Search for the cell housing the specified text and yield its (x, y) center coordinate. 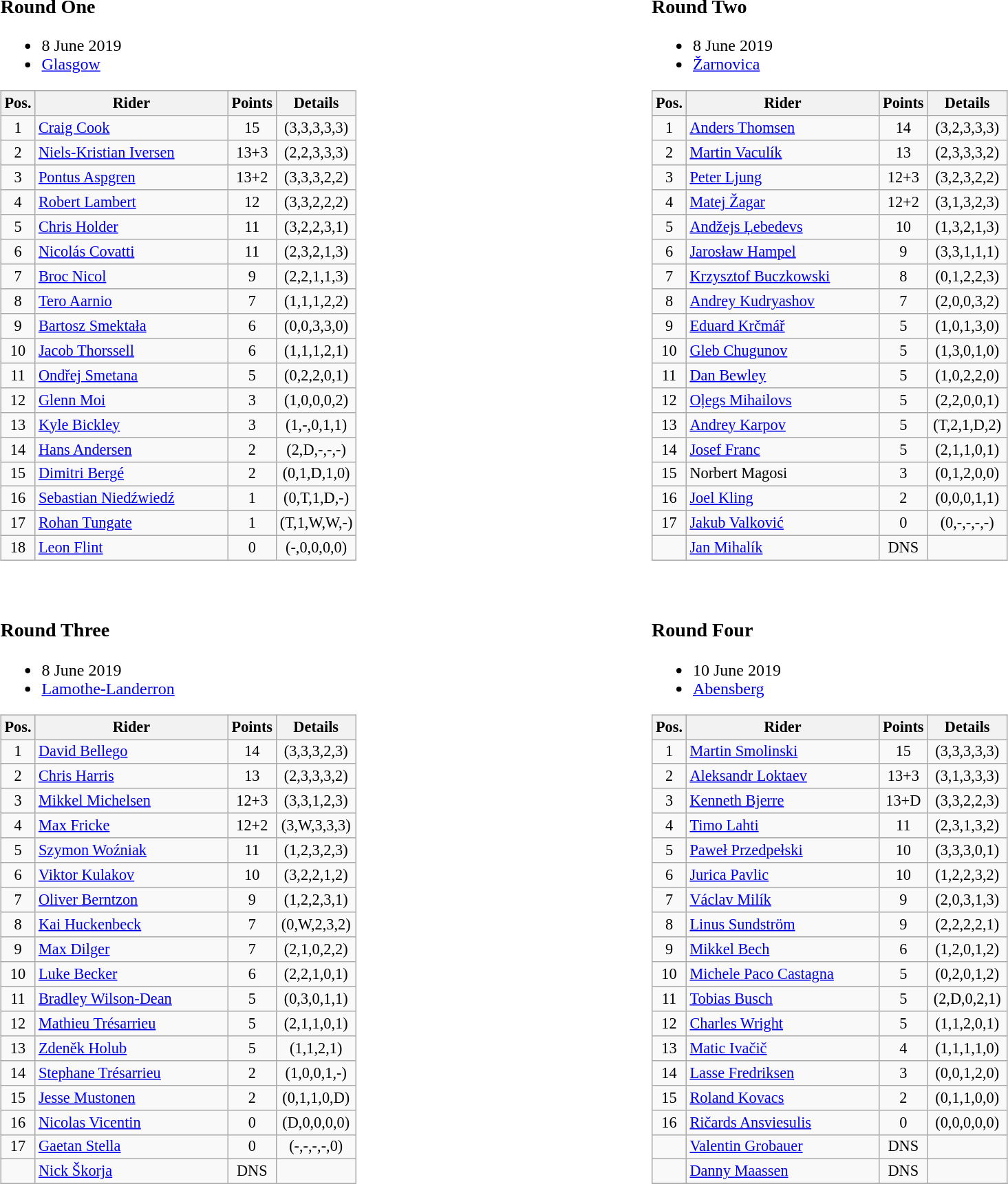
Ričards Ansviesulis (782, 1122)
Stephane Trésarrieu (131, 1073)
(2,1,0,2,2) (317, 949)
Dimitri Bergé (131, 474)
Kai Huckenbeck (131, 925)
(0,-,-,-,-) (967, 524)
Andžejs Ļebedevs (782, 227)
(3,3,3,2,2) (317, 177)
(2,3,1,3,2) (967, 826)
(0,0,1,2,0) (967, 1073)
Kenneth Bjerre (782, 801)
Krzysztof Buczkowski (782, 277)
Chris Holder (131, 227)
13+D (903, 801)
Craig Cook (131, 128)
Eduard Krčmář (782, 326)
(0,W,2,3,2) (317, 925)
(2,2,0,0,1) (967, 400)
Dan Bewley (782, 375)
(2,3,2,1,3) (317, 252)
Martin Vaculík (782, 153)
(2,D,0,2,1) (967, 999)
Norbert Magosi (782, 474)
Anders Thomsen (782, 128)
(3,3,1,2,3) (317, 801)
(1,0,0,0,2) (317, 400)
Gaetan Stella (131, 1147)
Matic Ivačič (782, 1048)
Bartosz Smektała (131, 326)
(2,2,1,0,1) (317, 974)
(0,0,3,3,0) (317, 326)
Viktor Kulakov (131, 875)
Peter Ljung (782, 177)
Valentin Grobauer (782, 1147)
Michele Paco Castagna (782, 974)
(-,-,-,-,0) (317, 1147)
(1,1,1,1,0) (967, 1048)
(0,1,2,2,3) (967, 277)
Glenn Moi (131, 400)
Matej Žagar (782, 202)
(1,3,2,1,3) (967, 227)
Luke Becker (131, 974)
(1,-,0,1,1) (317, 424)
(2,0,3,1,3) (967, 900)
(-,0,0,0,0) (317, 548)
Jarosław Hampel (782, 252)
(3,3,3,0,1) (967, 850)
(0,2,0,1,2) (967, 974)
Roland Kovacs (782, 1097)
Nick Škorja (131, 1172)
Broc Nicol (131, 277)
Rohan Tungate (131, 524)
Szymon Woźniak (131, 850)
Jacob Thorssell (131, 350)
Lasse Fredriksen (782, 1073)
David Bellego (131, 751)
(3,2,2,1,2) (317, 875)
Oļegs Mihailovs (782, 400)
(2,2,3,3,3) (317, 153)
(1,2,3,2,3) (317, 850)
Paweł Przedpełski (782, 850)
Tero Aarnio (131, 301)
(2,2,1,1,3) (317, 277)
Niels-Kristian Iversen (131, 153)
(2,2,2,2,1) (967, 925)
Hans Andersen (131, 449)
Zdeněk Holub (131, 1048)
Max Fricke (131, 826)
(2,0,0,3,2) (967, 301)
Martin Smolinski (782, 751)
Joel Kling (782, 499)
(3,3,3,2,3) (317, 751)
(0,2,2,0,1) (317, 375)
Gleb Chugunov (782, 350)
Timo Lahti (782, 826)
Danny Maassen (782, 1172)
(1,1,2,1) (317, 1048)
Bradley Wilson-Dean (131, 999)
Mikkel Michelsen (131, 801)
Václav Milík (782, 900)
(1,3,0,1,0) (967, 350)
(3,W,3,3,3) (317, 826)
Robert Lambert (131, 202)
Andrey Kudryashov (782, 301)
Aleksandr Loktaev (782, 776)
Charles Wright (782, 1023)
(1,1,2,0,1) (967, 1023)
(0,1,D,1,0) (317, 474)
(D,0,0,0,0) (317, 1122)
(1,0,1,3,0) (967, 326)
(T,2,1,D,2) (967, 424)
(3,2,3,2,2) (967, 177)
Tobias Busch (782, 999)
13+2 (252, 177)
Josef Franc (782, 449)
(1,0,0,1,-) (317, 1073)
Nicolas Vicentin (131, 1122)
(3,3,2,2,2) (317, 202)
(1,1,1,2,1) (317, 350)
Chris Harris (131, 776)
Ondřej Smetana (131, 375)
Nicolás Covatti (131, 252)
(3,3,2,2,3) (967, 801)
(0,1,2,0,0) (967, 474)
Mikkel Bech (782, 949)
Andrey Karpov (782, 424)
Jan Mihalík (782, 548)
(3,2,3,3,3) (967, 128)
(3,1,3,2,3) (967, 202)
(0,1,1,0,D) (317, 1097)
Mathieu Trésarrieu (131, 1023)
Leon Flint (131, 548)
(T,1,W,W,-) (317, 524)
Linus Sundström (782, 925)
(0,T,1,D,-) (317, 499)
Jurica Pavlic (782, 875)
(2,D,-,-,-) (317, 449)
18 (18, 548)
Jesse Mustonen (131, 1097)
Kyle Bickley (131, 424)
(0,3,0,1,1) (317, 999)
(1,2,2,3,2) (967, 875)
(3,3,1,1,1) (967, 252)
Sebastian Niedźwiedź (131, 499)
Oliver Berntzon (131, 900)
(0,1,1,0,0) (967, 1097)
(3,2,2,3,1) (317, 227)
Max Dilger (131, 949)
(1,2,0,1,2) (967, 949)
Pontus Aspgren (131, 177)
(1,2,2,3,1) (317, 900)
Jakub Valković (782, 524)
(1,1,1,2,2) (317, 301)
(3,1,3,3,3) (967, 776)
(0,0,0,1,1) (967, 499)
(0,0,0,0,0) (967, 1122)
(1,0,2,2,0) (967, 375)
